Find where the given text appears and provide that cell's center as [x, y] coordinate. 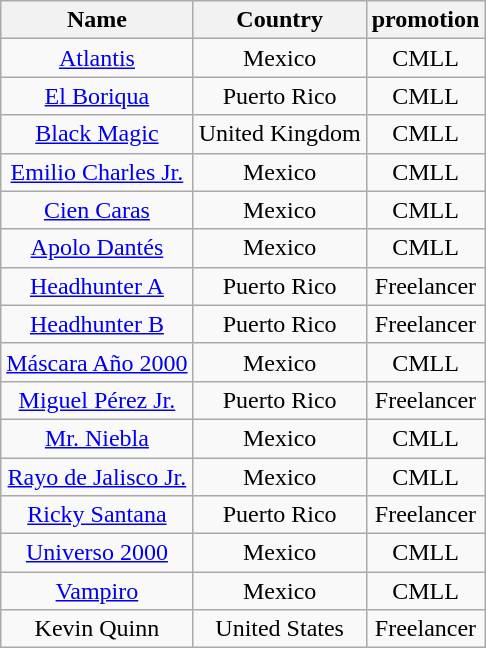
Universo 2000 [97, 553]
Atlantis [97, 58]
United Kingdom [280, 134]
Black Magic [97, 134]
Cien Caras [97, 210]
El Boriqua [97, 96]
Kevin Quinn [97, 629]
Emilio Charles Jr. [97, 172]
Miguel Pérez Jr. [97, 400]
Name [97, 20]
Headhunter A [97, 286]
Ricky Santana [97, 515]
Máscara Año 2000 [97, 362]
Mr. Niebla [97, 438]
Country [280, 20]
Rayo de Jalisco Jr. [97, 477]
United States [280, 629]
Headhunter B [97, 324]
Apolo Dantés [97, 248]
Vampiro [97, 591]
promotion [426, 20]
